Return (X, Y) of the center of cell containing provided text 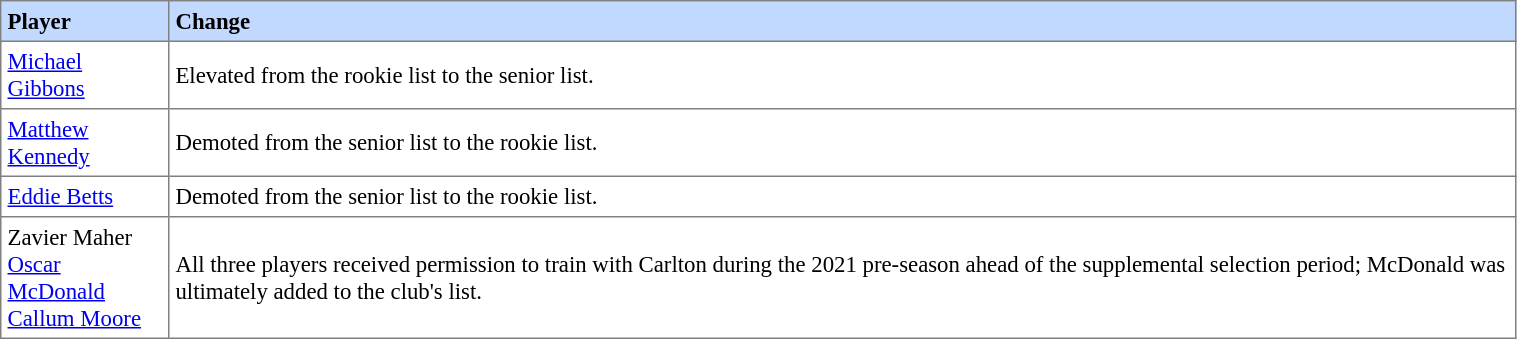
Eddie Betts (85, 196)
Elevated from the rookie list to the senior list. (842, 75)
Zavier Maher Oscar McDonald Callum Moore (85, 278)
Matthew Kennedy (85, 143)
Player (85, 21)
Change (842, 21)
Michael Gibbons (85, 75)
